Locate the cell with the specified text and output its [X, Y] center coordinate. 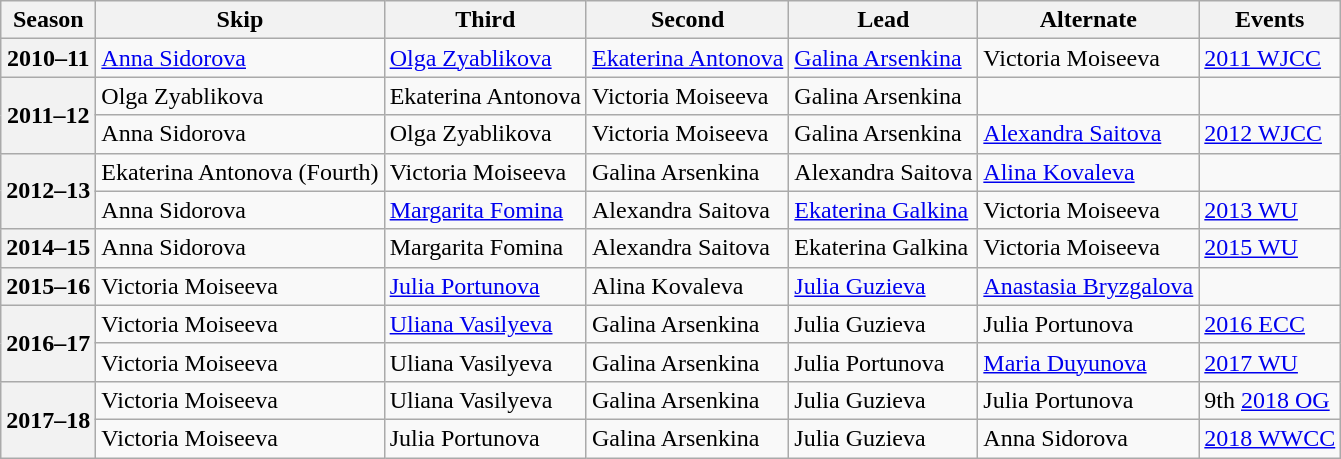
2018 WWCC [1270, 438]
Third [485, 20]
2015 WU [1270, 248]
Lead [884, 20]
Alternate [1088, 20]
Skip [240, 20]
Season [48, 20]
2016–17 [48, 343]
2012–13 [48, 191]
2011–12 [48, 115]
2012 WJCC [1270, 134]
Maria Duyunova [1088, 362]
2014–15 [48, 248]
9th 2018 OG [1270, 400]
2015–16 [48, 286]
2017–18 [48, 419]
2010–11 [48, 58]
Anastasia Bryzgalova [1088, 286]
Ekaterina Antonova (Fourth) [240, 172]
2016 ECC [1270, 324]
2017 WU [1270, 362]
2013 WU [1270, 210]
Second [687, 20]
Events [1270, 20]
2011 WJCC [1270, 58]
